Capture the cell that displays the provided text and extract its (x, y) central coordinate. 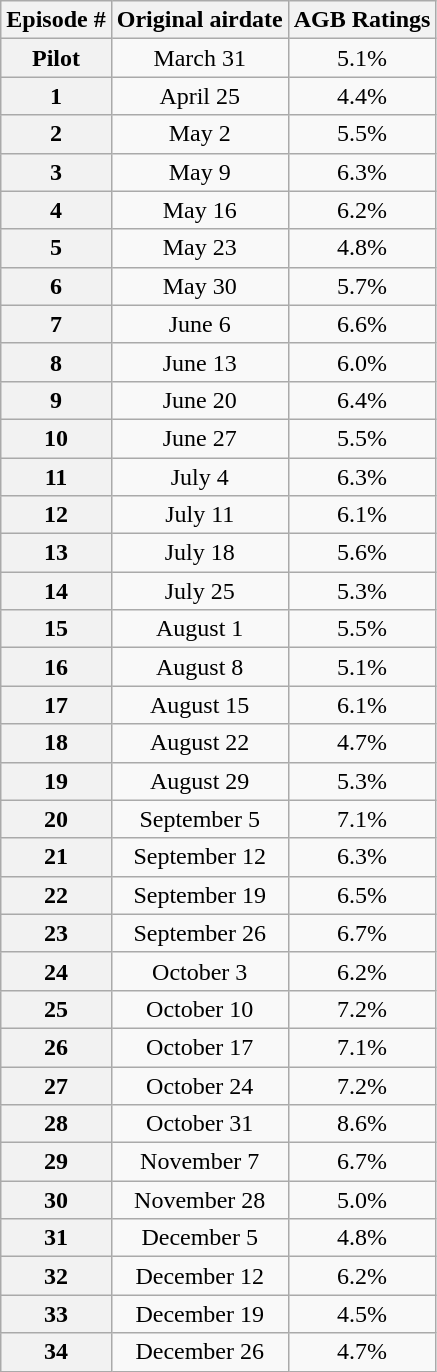
Episode # (56, 20)
25 (56, 1009)
8 (56, 362)
June 20 (200, 400)
4.5% (362, 1314)
November 7 (200, 1162)
September 12 (200, 857)
May 23 (200, 248)
October 17 (200, 1047)
July 18 (200, 553)
December 26 (200, 1352)
19 (56, 781)
23 (56, 933)
6.5% (362, 895)
8.6% (362, 1124)
Pilot (56, 58)
June 27 (200, 438)
March 31 (200, 58)
13 (56, 553)
15 (56, 629)
October 31 (200, 1124)
May 2 (200, 134)
22 (56, 895)
31 (56, 1238)
August 29 (200, 781)
12 (56, 515)
6.6% (362, 324)
August 1 (200, 629)
5.0% (362, 1200)
August 22 (200, 743)
24 (56, 971)
18 (56, 743)
29 (56, 1162)
30 (56, 1200)
27 (56, 1085)
17 (56, 705)
November 28 (200, 1200)
May 9 (200, 172)
AGB Ratings (362, 20)
July 4 (200, 477)
4.4% (362, 96)
July 11 (200, 515)
6.4% (362, 400)
16 (56, 667)
33 (56, 1314)
August 8 (200, 667)
December 19 (200, 1314)
June 6 (200, 324)
34 (56, 1352)
June 13 (200, 362)
December 12 (200, 1276)
9 (56, 400)
May 30 (200, 286)
5 (56, 248)
5.7% (362, 286)
October 3 (200, 971)
6.0% (362, 362)
26 (56, 1047)
May 16 (200, 210)
December 5 (200, 1238)
32 (56, 1276)
5.6% (362, 553)
September 5 (200, 819)
September 19 (200, 895)
28 (56, 1124)
October 10 (200, 1009)
10 (56, 438)
4 (56, 210)
August 15 (200, 705)
April 25 (200, 96)
Original airdate (200, 20)
6 (56, 286)
September 26 (200, 933)
21 (56, 857)
3 (56, 172)
2 (56, 134)
7 (56, 324)
1 (56, 96)
20 (56, 819)
October 24 (200, 1085)
14 (56, 591)
July 25 (200, 591)
11 (56, 477)
